Search for the cell housing the specified text and yield its [x, y] center coordinate. 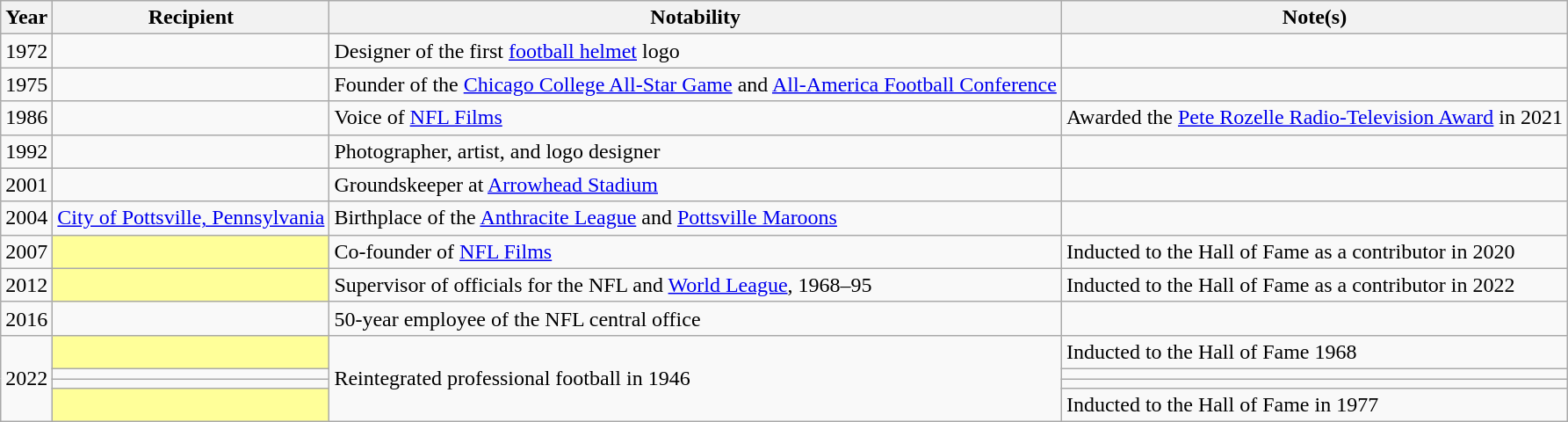
1992 [26, 151]
City of Pottsville, Pennsylvania [191, 218]
Co-founder of NFL Films [696, 251]
1975 [26, 84]
Founder of the Chicago College All-Star Game and All-America Football Conference [696, 84]
2001 [26, 185]
2022 [26, 378]
50-year employee of the NFL central office [696, 318]
Note(s) [1314, 18]
2016 [26, 318]
Year [26, 18]
Photographer, artist, and logo designer [696, 151]
Voice of NFL Films [696, 118]
Groundskeeper at Arrowhead Stadium [696, 185]
2007 [26, 251]
2012 [26, 285]
Recipient [191, 18]
Inducted to the Hall of Fame as a contributor in 2022 [1314, 285]
Reintegrated professional football in 1946 [696, 378]
Inducted to the Hall of Fame as a contributor in 2020 [1314, 251]
Inducted to the Hall of Fame 1968 [1314, 352]
Supervisor of officials for the NFL and World League, 1968–95 [696, 285]
1986 [26, 118]
1972 [26, 51]
Inducted to the Hall of Fame in 1977 [1314, 405]
Awarded the Pete Rozelle Radio-Television Award in 2021 [1314, 118]
2004 [26, 218]
Notability [696, 18]
Birthplace of the Anthracite League and Pottsville Maroons [696, 218]
Designer of the first football helmet logo [696, 51]
